Extract the [x, y] coordinate from the center of the cell holding the provided text.  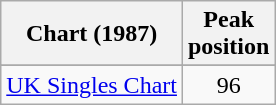
UK Singles Chart [92, 85]
Chart (1987) [92, 34]
Peakposition [228, 34]
96 [228, 85]
